Output the (x, y) coordinate of the center of the cell containing the given text.  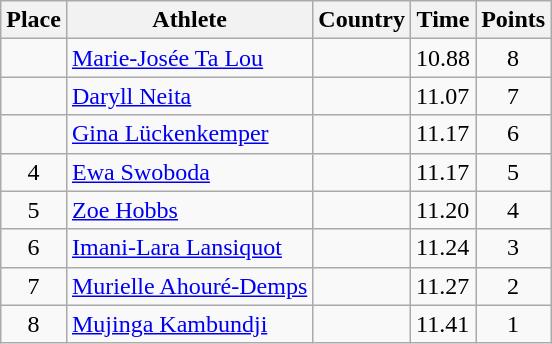
Zoe Hobbs (189, 210)
Daryll Neita (189, 96)
Athlete (189, 20)
Mujinga Kambundji (189, 324)
3 (514, 248)
2 (514, 286)
Marie-Josée Ta Lou (189, 58)
Imani-Lara Lansiquot (189, 248)
11.20 (444, 210)
Gina Lückenkemper (189, 134)
Points (514, 20)
Country (362, 20)
Place (34, 20)
11.07 (444, 96)
11.24 (444, 248)
1 (514, 324)
11.27 (444, 286)
Murielle Ahouré-Demps (189, 286)
10.88 (444, 58)
Ewa Swoboda (189, 172)
Time (444, 20)
11.41 (444, 324)
